Return the [X, Y] coordinate for the center point of the cell that contains the specified text.  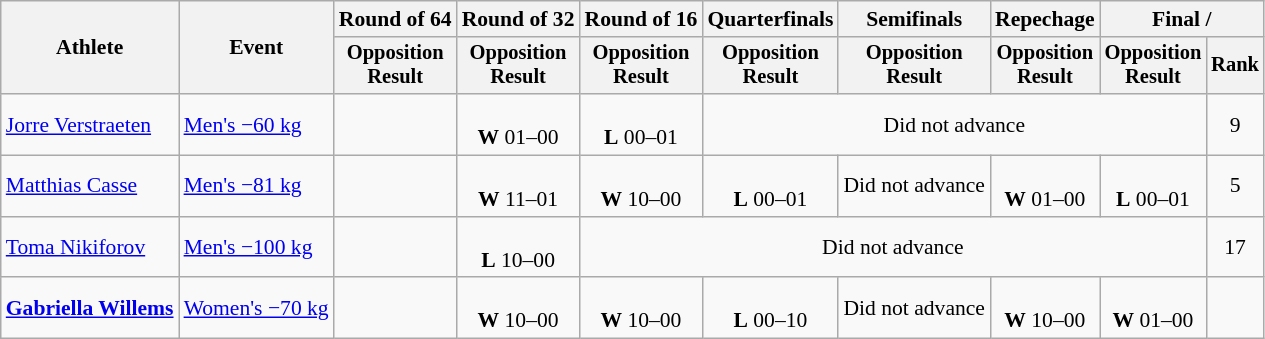
Rank [1235, 66]
L 10–00 [518, 248]
L 00–10 [770, 308]
Round of 64 [396, 19]
Round of 32 [518, 19]
Matthias Casse [90, 186]
Gabriella Willems [90, 308]
Women's −70 kg [256, 308]
Repechage [1045, 19]
Men's −81 kg [256, 186]
9 [1235, 124]
Athlete [90, 48]
Quarterfinals [770, 19]
W 11–01 [518, 186]
Round of 16 [640, 19]
Men's −60 kg [256, 124]
Men's −100 kg [256, 248]
Final / [1182, 19]
Event [256, 48]
Semifinals [914, 19]
17 [1235, 248]
5 [1235, 186]
Jorre Verstraeten [90, 124]
Toma Nikiforov [90, 248]
